Output the [X, Y] coordinate of the center of the cell containing the given text.  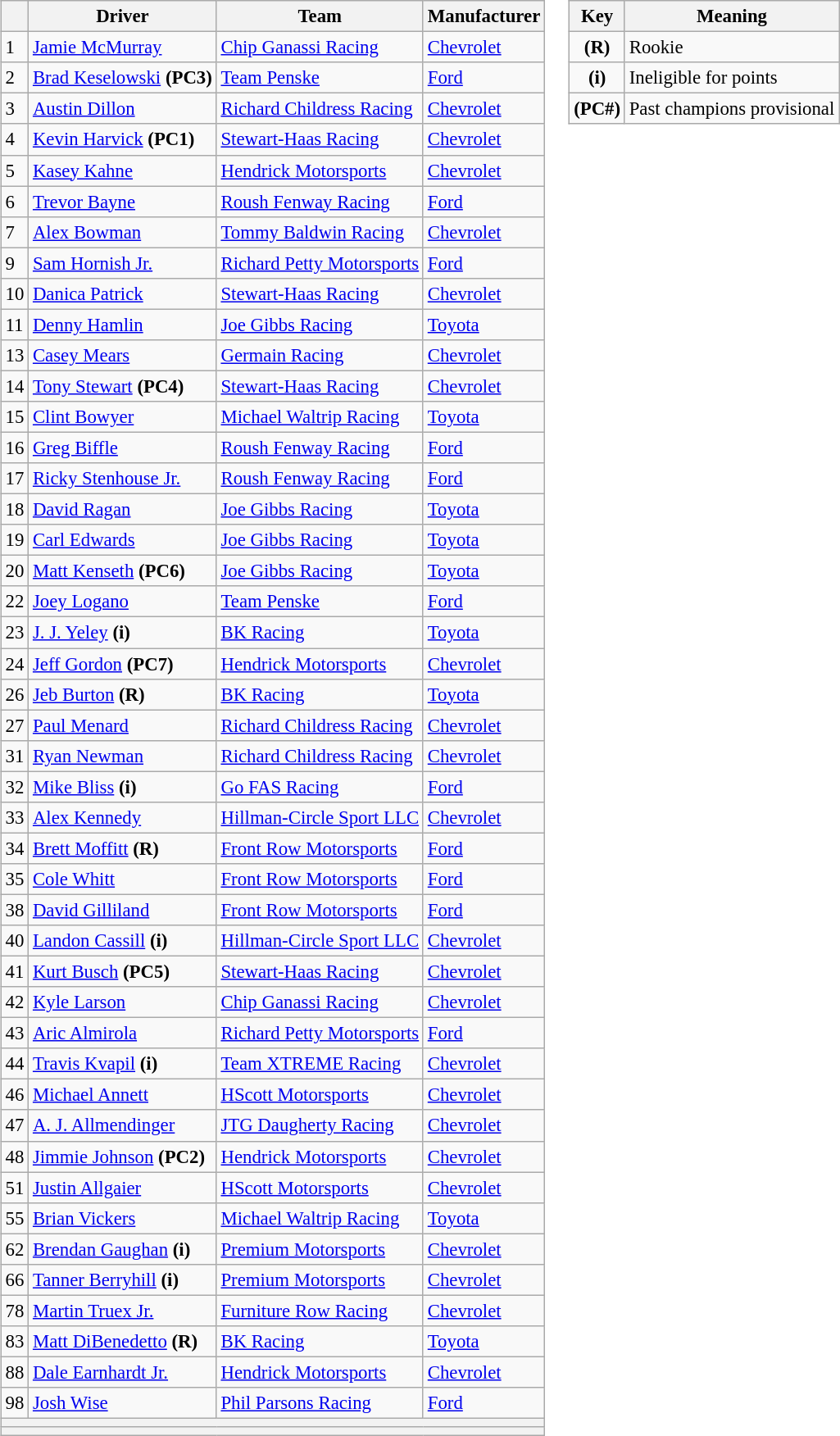
Go FAS Racing [320, 787]
Michael Annett [123, 1095]
33 [15, 817]
Paul Menard [123, 725]
14 [15, 386]
Austin Dillon [123, 109]
Manufacturer [484, 16]
34 [15, 848]
55 [15, 1218]
Carl Edwards [123, 540]
10 [15, 293]
20 [15, 571]
40 [15, 941]
23 [15, 633]
Brian Vickers [123, 1218]
66 [15, 1279]
16 [15, 448]
2 [15, 78]
Tanner Berryhill (i) [123, 1279]
44 [15, 1064]
Matt DiBenedetto (R) [123, 1342]
Kasey Kahne [123, 170]
Travis Kvapil (i) [123, 1064]
Jamie McMurray [123, 48]
32 [15, 787]
43 [15, 1034]
Joey Logano [123, 602]
Danica Patrick [123, 293]
JTG Daugherty Racing [320, 1125]
Kevin Harvick (PC1) [123, 139]
83 [15, 1342]
Team [320, 16]
Casey Mears [123, 356]
Team XTREME Racing [320, 1064]
(R) [597, 48]
Aric Almirola [123, 1034]
Landon Cassill (i) [123, 941]
Matt Kenseth (PC6) [123, 571]
1 [15, 48]
51 [15, 1188]
Ryan Newman [123, 756]
24 [15, 663]
22 [15, 602]
4 [15, 139]
26 [15, 694]
11 [15, 325]
7 [15, 232]
Alex Bowman [123, 232]
Greg Biffle [123, 448]
17 [15, 479]
Rookie [731, 48]
David Ragan [123, 510]
Sam Hornish Jr. [123, 263]
98 [15, 1403]
41 [15, 971]
Brendan Gaughan (i) [123, 1249]
47 [15, 1125]
Trevor Bayne [123, 202]
A. J. Allmendinger [123, 1125]
Kurt Busch (PC5) [123, 971]
Mike Bliss (i) [123, 787]
Josh Wise [123, 1403]
Kyle Larson [123, 1002]
Dale Earnhardt Jr. [123, 1372]
J. J. Yeley (i) [123, 633]
3 [15, 109]
62 [15, 1249]
Past champions provisional [731, 109]
Phil Parsons Racing [320, 1403]
Driver [123, 16]
Key [597, 16]
5 [15, 170]
Martin Truex Jr. [123, 1311]
Brett Moffitt (R) [123, 848]
Tommy Baldwin Racing [320, 232]
Alex Kennedy [123, 817]
42 [15, 1002]
Cole Whitt [123, 879]
Jeff Gordon (PC7) [123, 663]
Justin Allgaier [123, 1188]
Furniture Row Racing [320, 1311]
35 [15, 879]
Denny Hamlin [123, 325]
(i) [597, 78]
15 [15, 417]
38 [15, 910]
48 [15, 1157]
27 [15, 725]
Meaning [731, 16]
6 [15, 202]
19 [15, 540]
Germain Racing [320, 356]
(PC#) [597, 109]
13 [15, 356]
Brad Keselowski (PC3) [123, 78]
Jimmie Johnson (PC2) [123, 1157]
Clint Bowyer [123, 417]
46 [15, 1095]
Ricky Stenhouse Jr. [123, 479]
David Gilliland [123, 910]
Tony Stewart (PC4) [123, 386]
88 [15, 1372]
31 [15, 756]
18 [15, 510]
9 [15, 263]
Jeb Burton (R) [123, 694]
Ineligible for points [731, 78]
78 [15, 1311]
